Return the (X, Y) coordinate for the center point of the cell that contains the specified text.  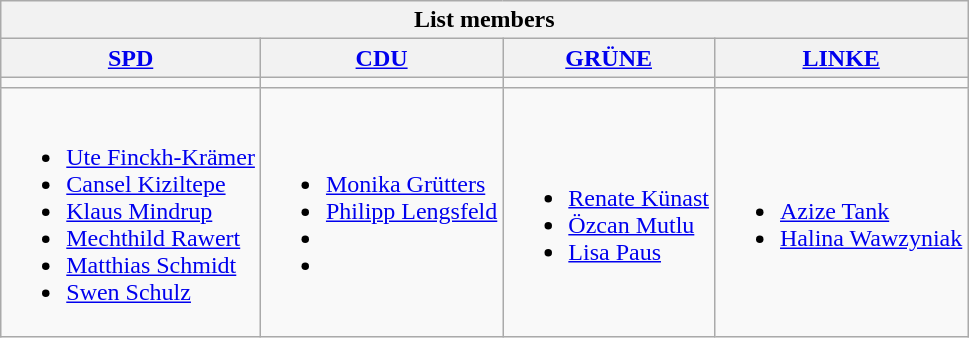
Monika GrüttersPhilipp Lengsfeld (381, 212)
CDU (381, 58)
List members (484, 20)
SPD (131, 58)
Renate KünastÖzcan MutluLisa Paus (609, 212)
GRÜNE (609, 58)
Azize TankHalina Wawzyniak (840, 212)
Ute Finckh-KrämerCansel KiziltepeKlaus MindrupMechthild RawertMatthias SchmidtSwen Schulz (131, 212)
LINKE (840, 58)
